Return the [x, y] coordinate for the center point of the cell that contains the specified text.  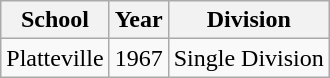
1967 [138, 58]
Year [138, 20]
Division [248, 20]
Single Division [248, 58]
Platteville [55, 58]
School [55, 20]
